For the text-containing cell, return its midpoint in (x, y) coordinate format. 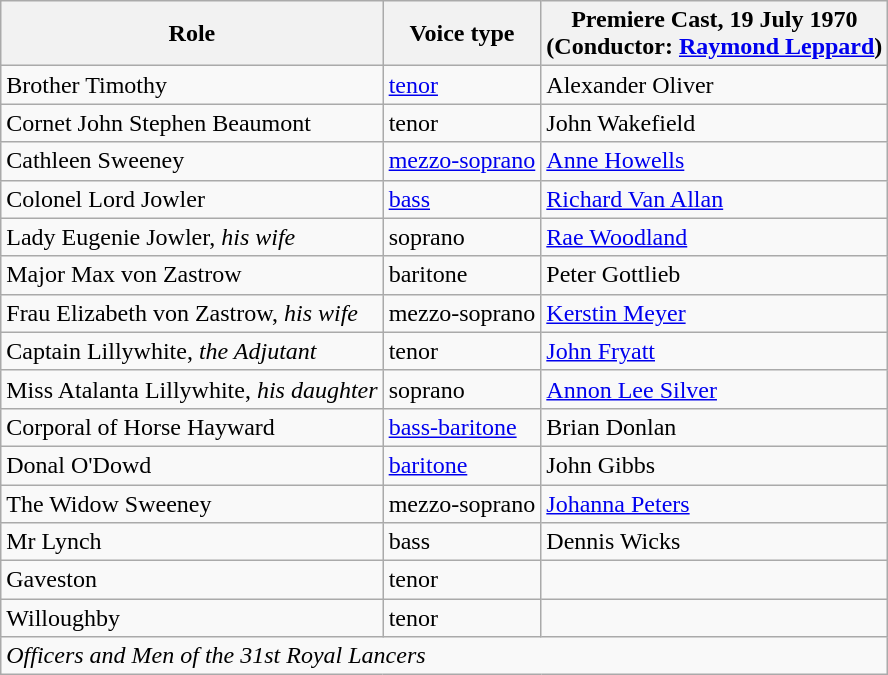
Gaveston (192, 580)
Major Max von Zastrow (192, 275)
Brother Timothy (192, 85)
Johanna Peters (714, 503)
Officers and Men of the 31st Royal Lancers (444, 656)
Rae Woodland (714, 237)
John Gibbs (714, 465)
Cathleen Sweeney (192, 161)
Willoughby (192, 618)
Role (192, 34)
Anne Howells (714, 161)
Alexander Oliver (714, 85)
Premiere Cast, 19 July 1970(Conductor: Raymond Leppard) (714, 34)
Frau Elizabeth von Zastrow, his wife (192, 313)
Corporal of Horse Hayward (192, 427)
John Fryatt (714, 351)
Donal O'Dowd (192, 465)
Annon Lee Silver (714, 389)
Mr Lynch (192, 542)
Cornet John Stephen Beaumont (192, 123)
Captain Lillywhite, the Adjutant (192, 351)
The Widow Sweeney (192, 503)
Kerstin Meyer (714, 313)
Dennis Wicks (714, 542)
bass-baritone (462, 427)
John Wakefield (714, 123)
Richard Van Allan (714, 199)
Lady Eugenie Jowler, his wife (192, 237)
Colonel Lord Jowler (192, 199)
Miss Atalanta Lillywhite, his daughter (192, 389)
Brian Donlan (714, 427)
Voice type (462, 34)
Peter Gottlieb (714, 275)
